Identify which cell holds the provided text, then report its [X, Y] central coordinate. 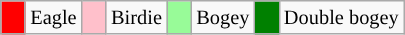
Birdie [136, 17]
Double bogey [342, 17]
Eagle [53, 17]
Bogey [222, 17]
